Provide the [x, y] coordinate of the cell's center where the given text is located.  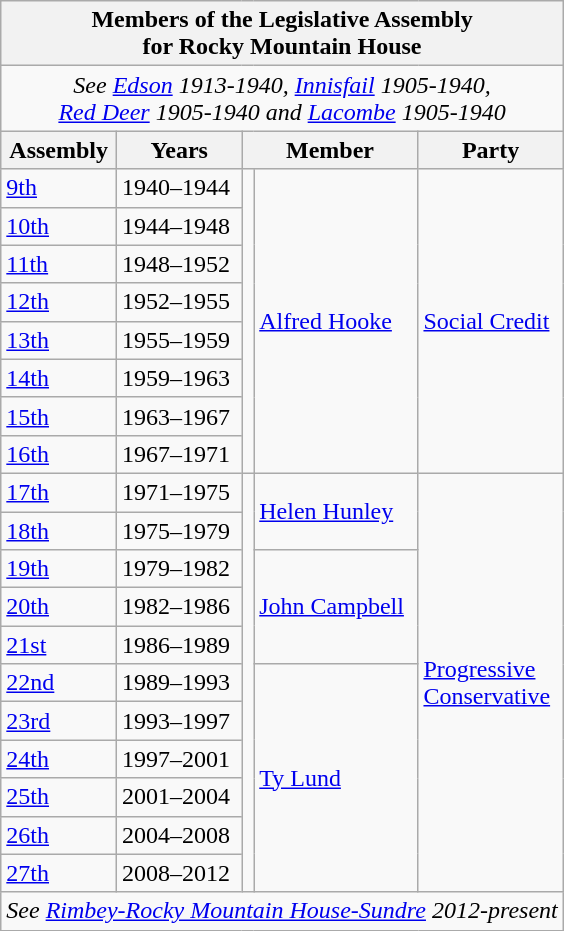
John Campbell [336, 607]
2004–2008 [180, 835]
Social Credit [490, 321]
2001–2004 [180, 797]
1979–1982 [180, 569]
10th [59, 226]
Years [180, 150]
1940–1944 [180, 188]
1993–1997 [180, 721]
22nd [59, 683]
12th [59, 302]
Members of the Legislative Assemblyfor Rocky Mountain House [282, 34]
Helen Hunley [336, 511]
1967–1971 [180, 454]
See Rimbey-Rocky Mountain House-Sundre 2012-present [282, 911]
Member [330, 150]
Ty Lund [336, 778]
Progressive Conservative [490, 682]
1986–1989 [180, 645]
1959–1963 [180, 378]
17th [59, 492]
16th [59, 454]
1955–1959 [180, 340]
1952–1955 [180, 302]
14th [59, 378]
1944–1948 [180, 226]
1989–1993 [180, 683]
24th [59, 759]
25th [59, 797]
18th [59, 531]
1971–1975 [180, 492]
23rd [59, 721]
21st [59, 645]
20th [59, 607]
15th [59, 416]
19th [59, 569]
1963–1967 [180, 416]
Alfred Hooke [336, 321]
1948–1952 [180, 264]
Party [490, 150]
13th [59, 340]
Assembly [59, 150]
27th [59, 873]
1975–1979 [180, 531]
2008–2012 [180, 873]
See Edson 1913-1940, Innisfail 1905-1940,Red Deer 1905-1940 and Lacombe 1905-1940 [282, 98]
11th [59, 264]
1997–2001 [180, 759]
9th [59, 188]
26th [59, 835]
1982–1986 [180, 607]
